Determine the [x, y] coordinate at the center of the cell enclosing the given text.  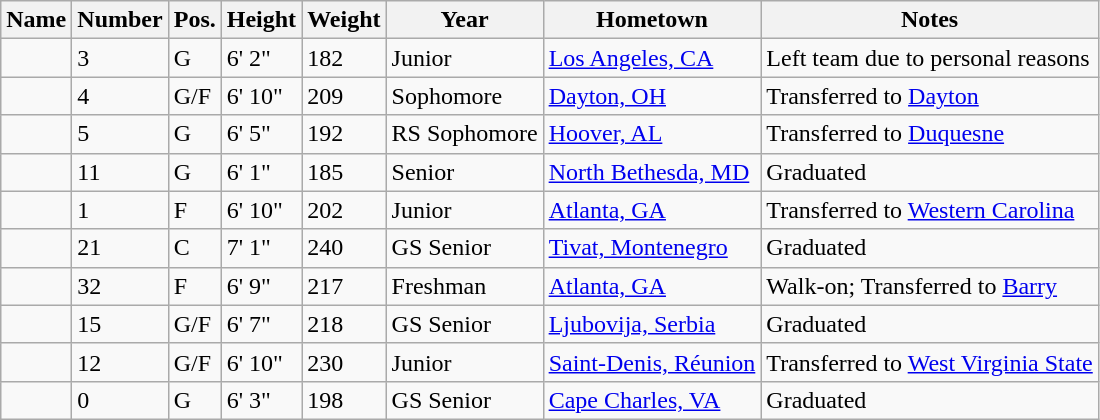
Year [464, 20]
Walk-on; Transferred to Barry [930, 286]
6' 2" [261, 58]
Ljubovija, Serbia [652, 324]
0 [120, 400]
Left team due to personal reasons [930, 58]
C [194, 248]
Weight [344, 20]
6' 9" [261, 286]
Freshman [464, 286]
Senior [464, 172]
Hoover, AL [652, 134]
Transferred to Dayton [930, 96]
217 [344, 286]
Pos. [194, 20]
7' 1" [261, 248]
Name [36, 20]
Cape Charles, VA [652, 400]
5 [120, 134]
Los Angeles, CA [652, 58]
240 [344, 248]
Tivat, Montenegro [652, 248]
Transferred to Western Carolina [930, 210]
12 [120, 362]
3 [120, 58]
Notes [930, 20]
11 [120, 172]
6' 1" [261, 172]
North Bethesda, MD [652, 172]
Height [261, 20]
209 [344, 96]
Sophomore [464, 96]
230 [344, 362]
Saint-Denis, Réunion [652, 362]
32 [120, 286]
Hometown [652, 20]
1 [120, 210]
Number [120, 20]
192 [344, 134]
15 [120, 324]
Dayton, OH [652, 96]
RS Sophomore [464, 134]
Transferred to West Virginia State [930, 362]
4 [120, 96]
198 [344, 400]
218 [344, 324]
6' 5" [261, 134]
21 [120, 248]
Transferred to Duquesne [930, 134]
6' 3" [261, 400]
182 [344, 58]
202 [344, 210]
6' 7" [261, 324]
185 [344, 172]
